Determine the [X, Y] coordinate at the center of the cell enclosing the given text.  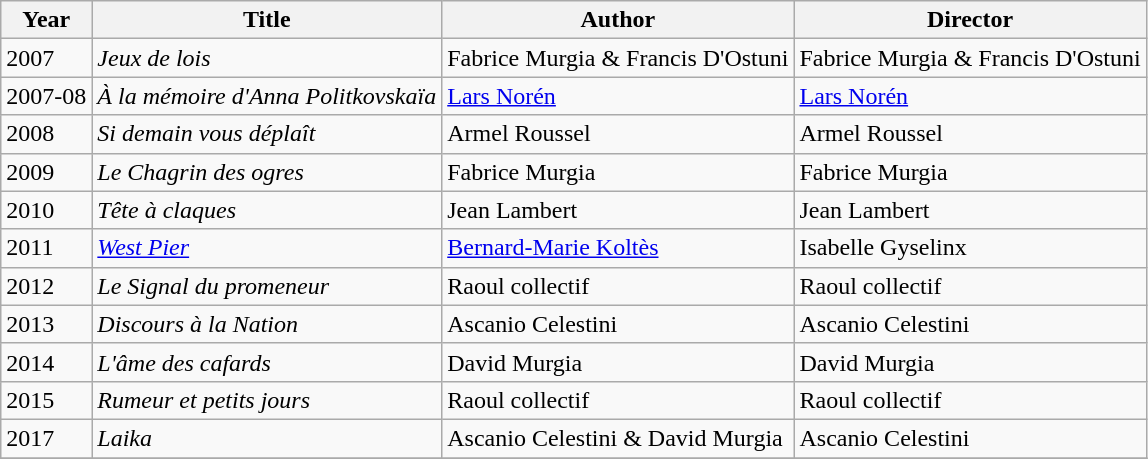
Ascanio Celestini & David Murgia [618, 438]
Le Signal du promeneur [267, 286]
À la mémoire d'Anna Politkovskaïa [267, 96]
Discours à la Nation [267, 324]
2012 [46, 286]
Director [970, 20]
2008 [46, 134]
2015 [46, 400]
L'âme des cafards [267, 362]
Year [46, 20]
2007 [46, 58]
2017 [46, 438]
Laika [267, 438]
Si demain vous déplaît [267, 134]
2013 [46, 324]
Tête à claques [267, 210]
Author [618, 20]
Isabelle Gyselinx [970, 248]
2014 [46, 362]
West Pier [267, 248]
Bernard-Marie Koltès [618, 248]
Title [267, 20]
2011 [46, 248]
Le Chagrin des ogres [267, 172]
Rumeur et petits jours [267, 400]
Jeux de lois [267, 58]
2010 [46, 210]
2009 [46, 172]
2007-08 [46, 96]
